Find where the given text appears and provide that cell's center as [X, Y] coordinate. 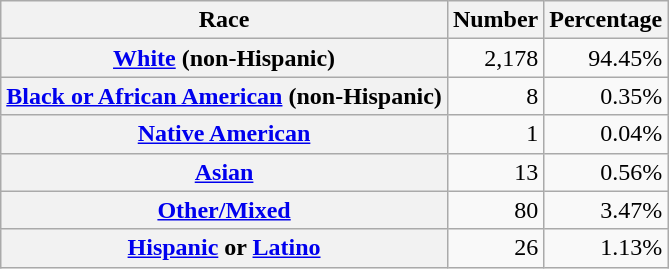
Percentage [606, 20]
0.04% [606, 134]
80 [495, 210]
Number [495, 20]
Native American [224, 134]
Race [224, 20]
0.35% [606, 96]
Hispanic or Latino [224, 248]
2,178 [495, 58]
26 [495, 248]
0.56% [606, 172]
Other/Mixed [224, 210]
White (non-Hispanic) [224, 58]
3.47% [606, 210]
94.45% [606, 58]
1 [495, 134]
13 [495, 172]
1.13% [606, 248]
8 [495, 96]
Asian [224, 172]
Black or African American (non-Hispanic) [224, 96]
